Pinpoint the cell where the given text exists, returning its [X, Y] midpoint coordinate. 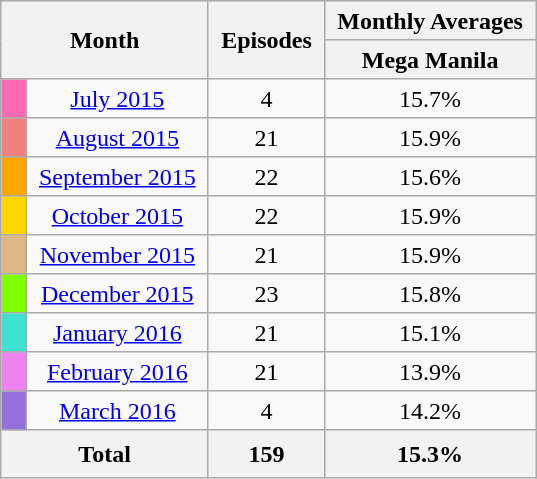
March 2016 [117, 410]
November 2015 [117, 254]
15.1% [430, 332]
July 2015 [117, 98]
August 2015 [117, 138]
23 [266, 294]
159 [266, 454]
January 2016 [117, 332]
September 2015 [117, 176]
Mega Manila [430, 60]
February 2016 [117, 372]
October 2015 [117, 216]
14.2% [430, 410]
December 2015 [117, 294]
Episodes [266, 40]
15.8% [430, 294]
15.3% [430, 454]
Month [105, 40]
13.9% [430, 372]
Total [105, 454]
15.7% [430, 98]
15.6% [430, 176]
Monthly Averages [430, 20]
